For the text-containing cell, return its midpoint in (x, y) coordinate format. 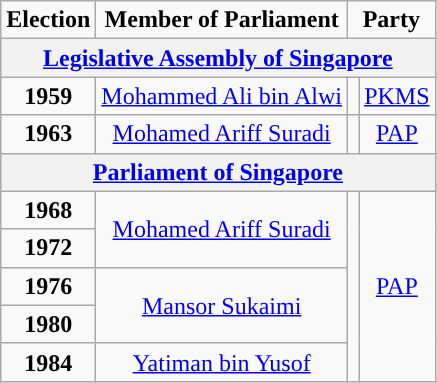
1984 (48, 362)
PKMS (397, 96)
1976 (48, 286)
Mansor Sukaimi (222, 305)
Election (48, 20)
Yatiman bin Yusof (222, 362)
Member of Parliament (222, 20)
1980 (48, 324)
Parliament of Singapore (218, 172)
1959 (48, 96)
Legislative Assembly of Singapore (218, 58)
1972 (48, 248)
Mohammed Ali bin Alwi (222, 96)
Party (392, 20)
1968 (48, 210)
1963 (48, 134)
